Provide the (x, y) coordinate of the cell's center where the given text is located.  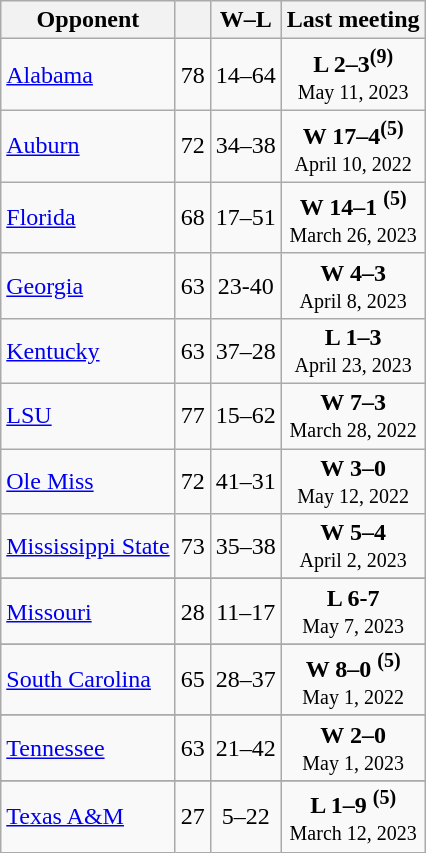
11–17 (246, 612)
65 (192, 680)
LSU (88, 416)
23-40 (246, 286)
Tennessee (88, 748)
Missouri (88, 612)
W 7–3March 28, 2022 (353, 416)
Alabama (88, 75)
W 3–0May 12, 2022 (353, 482)
Opponent (88, 20)
L 2–3(9)May 11, 2023 (353, 75)
W 5–4April 2, 2023 (353, 546)
Last meeting (353, 20)
68 (192, 218)
Georgia (88, 286)
L 1–9 (5)March 12, 2023 (353, 816)
28–37 (246, 680)
14–64 (246, 75)
Kentucky (88, 352)
37–28 (246, 352)
W 4–3 April 8, 2023 (353, 286)
15–62 (246, 416)
L 6-7May 7, 2023 (353, 612)
34–38 (246, 146)
78 (192, 75)
South Carolina (88, 680)
W 14–1 (5)March 26, 2023 (353, 218)
5–22 (246, 816)
Auburn (88, 146)
W–L (246, 20)
W 2–0 May 1, 2023 (353, 748)
28 (192, 612)
17–51 (246, 218)
L 1–3April 23, 2023 (353, 352)
41–31 (246, 482)
Mississippi State (88, 546)
Ole Miss (88, 482)
77 (192, 416)
Florida (88, 218)
35–38 (246, 546)
27 (192, 816)
W 8–0 (5)May 1, 2022 (353, 680)
73 (192, 546)
W 17–4(5)April 10, 2022 (353, 146)
21–42 (246, 748)
Texas A&M (88, 816)
